Pinpoint the cell where the given text exists, returning its [X, Y] midpoint coordinate. 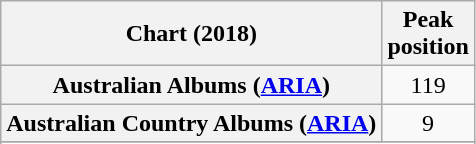
119 [428, 85]
Chart (2018) [192, 34]
Australian Albums (ARIA) [192, 85]
Peakposition [428, 34]
9 [428, 123]
Australian Country Albums (ARIA) [192, 123]
